Capture the cell that displays the provided text and extract its (x, y) central coordinate. 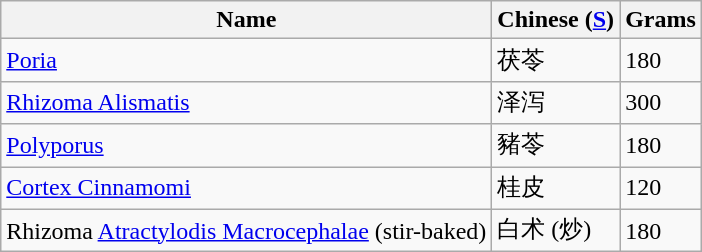
桂皮 (556, 188)
豬苓 (556, 146)
Cortex Cinnamomi (246, 188)
Polyporus (246, 146)
Grams (661, 20)
Rhizoma Alismatis (246, 102)
300 (661, 102)
Poria (246, 60)
白术 (炒) (556, 230)
茯苓 (556, 60)
Chinese (S) (556, 20)
120 (661, 188)
Rhizoma Atractylodis Macrocephalae (stir-baked) (246, 230)
Name (246, 20)
泽泻 (556, 102)
